Scan for the cell matching the given text and deliver its [x, y] coordinate at center. 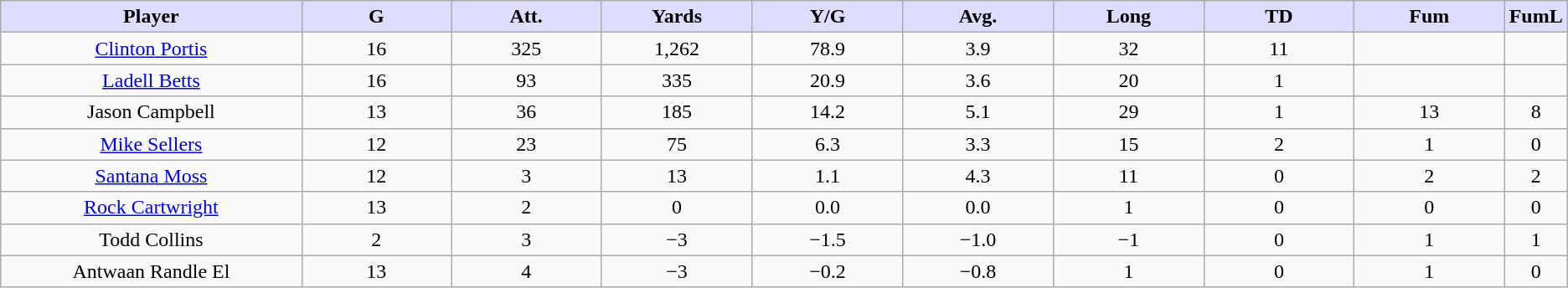
78.9 [828, 49]
335 [677, 80]
Avg. [978, 17]
Y/G [828, 17]
14.2 [828, 112]
Att. [526, 17]
4.3 [978, 176]
Player [151, 17]
Fum [1429, 17]
93 [526, 80]
29 [1128, 112]
Long [1128, 17]
−0.2 [828, 271]
3.3 [978, 144]
3.6 [978, 80]
8 [1536, 112]
75 [677, 144]
Rock Cartwright [151, 208]
Todd Collins [151, 239]
36 [526, 112]
6.3 [828, 144]
FumL [1536, 17]
Mike Sellers [151, 144]
Santana Moss [151, 176]
TD [1278, 17]
−0.8 [978, 271]
5.1 [978, 112]
Antwaan Randle El [151, 271]
15 [1128, 144]
185 [677, 112]
G [376, 17]
−1.5 [828, 239]
1.1 [828, 176]
Clinton Portis [151, 49]
23 [526, 144]
20 [1128, 80]
32 [1128, 49]
3.9 [978, 49]
20.9 [828, 80]
−1.0 [978, 239]
1,262 [677, 49]
4 [526, 271]
Jason Campbell [151, 112]
Yards [677, 17]
Ladell Betts [151, 80]
−1 [1128, 239]
325 [526, 49]
